Output the [X, Y] coordinate of the center of the cell containing the given text.  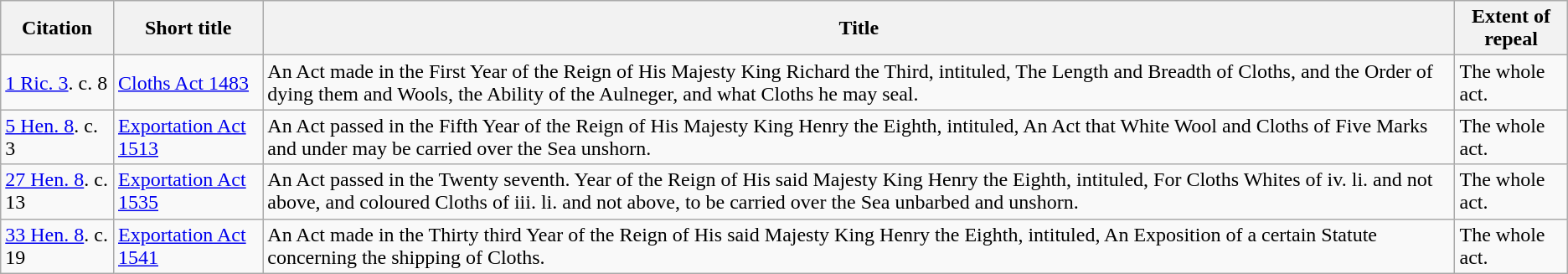
Cloths Act 1483 [188, 82]
Exportation Act 1541 [188, 246]
Exportation Act 1513 [188, 137]
5 Hen. 8. c. 3 [57, 137]
Short title [188, 28]
Title [859, 28]
Citation [57, 28]
1 Ric. 3. c. 8 [57, 82]
Extent of repeal [1511, 28]
Exportation Act 1535 [188, 191]
27 Hen. 8. c. 13 [57, 191]
33 Hen. 8. c. 19 [57, 246]
